Determine the [x, y] coordinate at the center of the cell enclosing the given text.  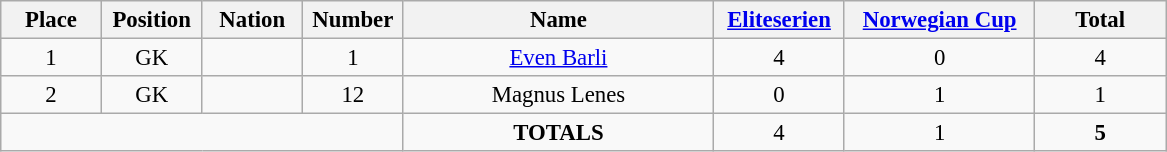
Even Barli [558, 58]
Eliteserien [780, 20]
Name [558, 20]
Position [152, 20]
5 [1100, 133]
12 [354, 95]
Nation [252, 20]
Magnus Lenes [558, 95]
Number [354, 20]
Place [52, 20]
2 [52, 95]
Total [1100, 20]
TOTALS [558, 133]
Norwegian Cup [940, 20]
